Determine the (X, Y) coordinate at the center of the cell enclosing the given text.  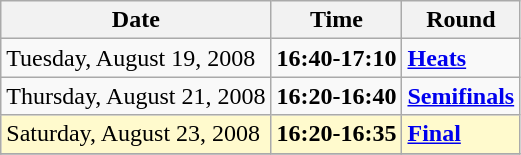
16:20-16:40 (336, 96)
Tuesday, August 19, 2008 (136, 58)
Final (461, 134)
16:20-16:35 (336, 134)
Date (136, 20)
Semifinals (461, 96)
Saturday, August 23, 2008 (136, 134)
Time (336, 20)
Round (461, 20)
Heats (461, 58)
Thursday, August 21, 2008 (136, 96)
16:40-17:10 (336, 58)
